Return the [X, Y] coordinate for the center point of the cell that contains the specified text.  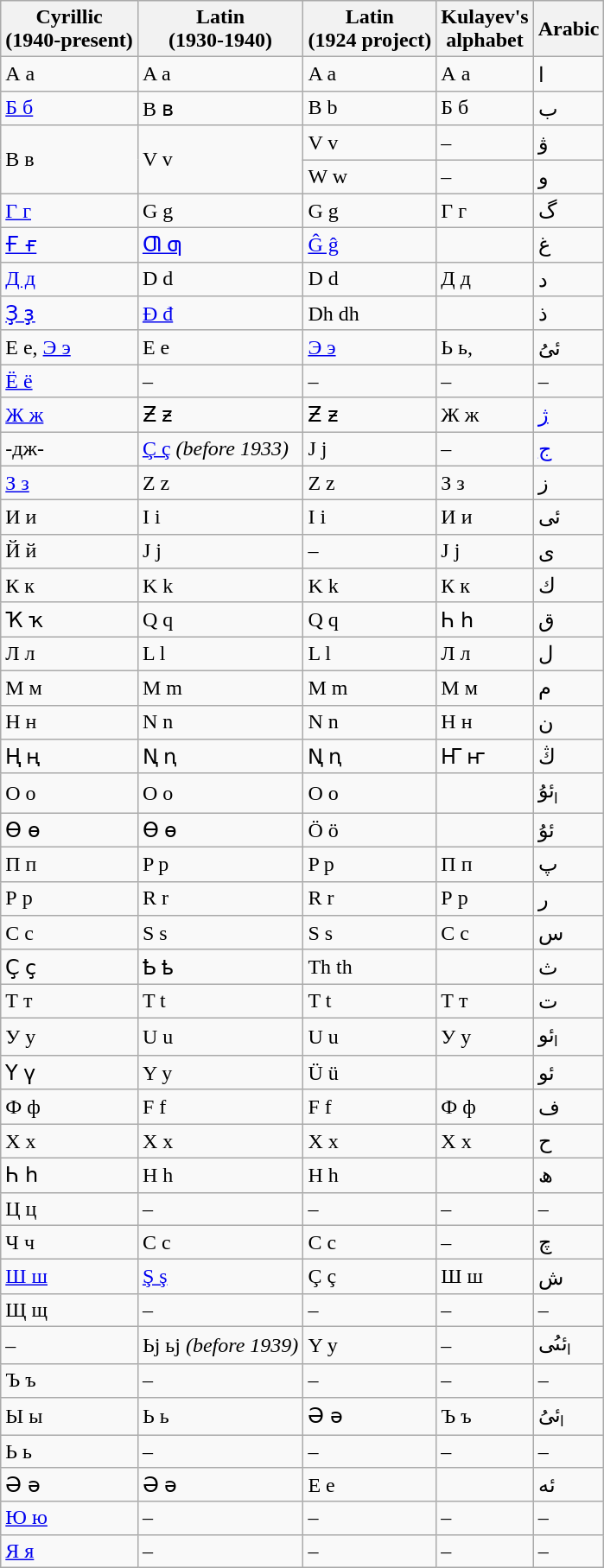
Ç ç [370, 1277]
ح [569, 1141]
Я я [69, 1551]
О о [69, 793]
ن [569, 722]
ئی [569, 517]
غ [569, 245]
ث [569, 967]
ئە [569, 1485]
В в [69, 159]
ئو [569, 1073]
Ҙ ҙ [69, 314]
Ц ц [69, 1209]
و [569, 176]
Cyrillic (1940-present) [69, 29]
Ьj ьj (before 1939) [220, 1345]
ا [569, 74]
Ғ ғ [69, 245]
س [569, 933]
Latin (1930-1940) [220, 29]
Щ щ [69, 1310]
ر [569, 898]
Dh dh [370, 314]
ف [569, 1107]
Ч ч [69, 1242]
Th th [370, 967]
ك [569, 586]
Й й [69, 551]
د [569, 279]
ائو [569, 1037]
ژ [569, 415]
Ҍ ҍ [220, 967]
Ç ç (before 1933) [220, 449]
ھ [569, 1176]
Ң ң [69, 757]
گ [569, 211]
Latin (1924 project) [370, 29]
-дж- [69, 449]
ئىُ [569, 347]
Ĝ ĝ [370, 245]
Ь ь, [485, 347]
Ј ј [485, 551]
Ü ü [370, 1073]
ت [569, 1001]
Ы ы [69, 1416]
ئۇ [569, 830]
W w [370, 176]
Kulayev'salphabet [485, 29]
ش [569, 1277]
ۋ [569, 143]
ى [569, 551]
Arabic [569, 29]
ائىُی [569, 1345]
ق [569, 619]
Ү ү [69, 1073]
Е е, Э э [69, 347]
ائىُ [569, 1416]
ائۇ [569, 793]
Ҡ ҡ [69, 619]
Ö ö [370, 830]
Ҥ ҥ [485, 757]
ب [569, 108]
B b [370, 108]
ز [569, 483]
Ş ş [220, 1277]
چ [569, 1242]
پ [569, 865]
ڭ [569, 757]
Ё ё [69, 381]
م [569, 688]
Ю ю [69, 1518]
B ʙ [220, 108]
Đ đ [220, 314]
ذ [569, 314]
Ƣ ƣ [220, 245]
Э э [370, 347]
ج [569, 449]
ل [569, 654]
Ҫ ҫ [69, 967]
